Detect which cell encompasses the target text, then output its (x, y) center coordinate. 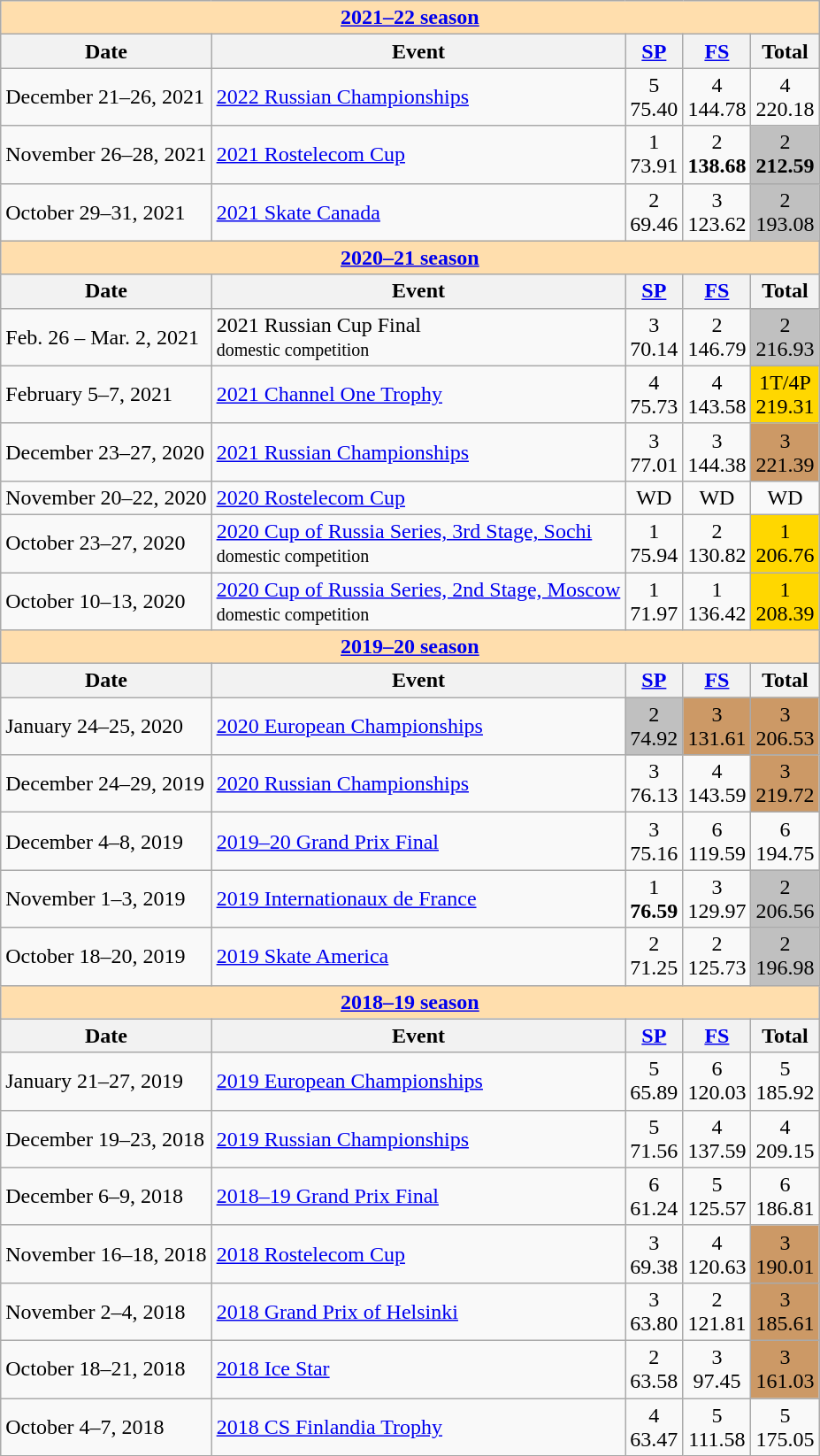
6 120.03 (717, 1082)
3 161.03 (786, 1368)
1 73.91 (655, 154)
October 18–21, 2018 (106, 1368)
2021 Russian Championships (418, 451)
October 18–20, 2019 (106, 956)
5 125.57 (717, 1197)
2 69.46 (655, 212)
2018 Rostelecom Cup (418, 1253)
2019–20 Grand Prix Final (418, 841)
2021 Russian Cup Final domestic competition (418, 336)
December 24–29, 2019 (106, 784)
February 5–7, 2021 (106, 395)
2020 European Championships (418, 726)
2 74.92 (655, 726)
3 185.61 (786, 1312)
2 196.98 (786, 956)
2020 Cup of Russia Series, 2nd Stage, Moscow domestic competition (418, 600)
3 219.72 (786, 784)
2021–22 season (410, 18)
Feb. 26 – Mar. 2, 2021 (106, 336)
5 75.40 (655, 97)
3 63.80 (655, 1312)
5 111.58 (717, 1427)
3 69.38 (655, 1253)
1 75.94 (655, 543)
2021 Channel One Trophy (418, 395)
2019 Internationaux de France (418, 899)
2 130.82 (717, 543)
2 121.81 (717, 1312)
3 77.01 (655, 451)
3 123.62 (717, 212)
2019–20 season (410, 647)
4 143.58 (717, 395)
4 75.73 (655, 395)
2022 Russian Championships (418, 97)
5 65.89 (655, 1082)
3 129.97 (717, 899)
October 10–13, 2020 (106, 600)
2020–21 season (410, 258)
December 23–27, 2020 (106, 451)
2 206.56 (786, 899)
2018 CS Finlandia Trophy (418, 1427)
2 63.58 (655, 1368)
6 61.24 (655, 1197)
4 120.63 (717, 1253)
2021 Skate Canada (418, 212)
3 144.38 (717, 451)
1 206.76 (786, 543)
2 216.93 (786, 336)
2021 Rostelecom Cup (418, 154)
5 71.56 (655, 1138)
November 26–28, 2021 (106, 154)
November 20–22, 2020 (106, 497)
1 76.59 (655, 899)
5 185.92 (786, 1082)
3 97.45 (717, 1368)
2018–19 season (410, 1002)
December 6–9, 2018 (106, 1197)
2 138.68 (717, 154)
December 4–8, 2019 (106, 841)
4 137.59 (717, 1138)
October 4–7, 2018 (106, 1427)
2 71.25 (655, 956)
4 63.47 (655, 1427)
November 2–4, 2018 (106, 1312)
3 206.53 (786, 726)
2020 Cup of Russia Series, 3rd Stage, Sochi domestic competition (418, 543)
4 144.78 (717, 97)
2018–19 Grand Prix Final (418, 1197)
November 1–3, 2019 (106, 899)
2018 Ice Star (418, 1368)
1T/4P 219.31 (786, 395)
2 212.59 (786, 154)
4 220.18 (786, 97)
2019 Russian Championships (418, 1138)
November 16–18, 2018 (106, 1253)
October 23–27, 2020 (106, 543)
2019 European Championships (418, 1082)
6 186.81 (786, 1197)
2019 Skate America (418, 956)
1 136.42 (717, 600)
2020 Russian Championships (418, 784)
3 76.13 (655, 784)
2 125.73 (717, 956)
3 131.61 (717, 726)
3 70.14 (655, 336)
3 75.16 (655, 841)
2020 Rostelecom Cup (418, 497)
4 209.15 (786, 1138)
6 119.59 (717, 841)
4 143.59 (717, 784)
2 146.79 (717, 336)
January 21–27, 2019 (106, 1082)
2 193.08 (786, 212)
January 24–25, 2020 (106, 726)
3 190.01 (786, 1253)
December 21–26, 2021 (106, 97)
5 175.05 (786, 1427)
2018 Grand Prix of Helsinki (418, 1312)
October 29–31, 2021 (106, 212)
3 221.39 (786, 451)
December 19–23, 2018 (106, 1138)
1 71.97 (655, 600)
6 194.75 (786, 841)
1 208.39 (786, 600)
